Return the [x, y] coordinate for the center point of the cell that contains the specified text.  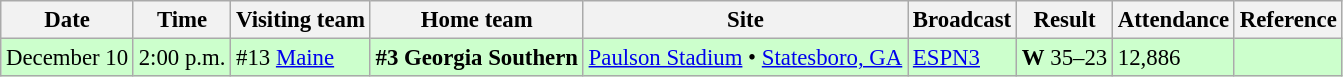
#13 Maine [300, 58]
Visiting team [300, 20]
ESPN3 [962, 58]
W 35–23 [1064, 58]
Paulson Stadium • Statesboro, GA [745, 58]
Attendance [1174, 20]
Site [745, 20]
2:00 p.m. [182, 58]
Date [68, 20]
Home team [476, 20]
Time [182, 20]
#3 Georgia Southern [476, 58]
Reference [1288, 20]
Result [1064, 20]
December 10 [68, 58]
12,886 [1174, 58]
Broadcast [962, 20]
